Pinpoint the cell where the given text exists, returning its [X, Y] midpoint coordinate. 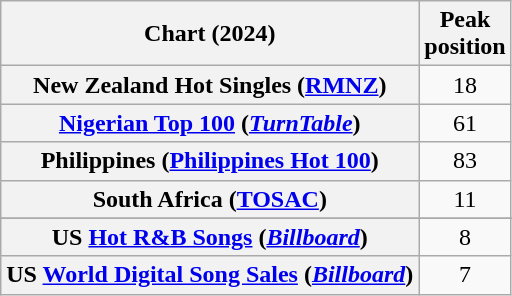
US Hot R&B Songs (Billboard) [210, 237]
83 [465, 161]
New Zealand Hot Singles (RMNZ) [210, 85]
7 [465, 275]
US World Digital Song Sales (Billboard) [210, 275]
Peakposition [465, 34]
Chart (2024) [210, 34]
11 [465, 199]
18 [465, 85]
Nigerian Top 100 (TurnTable) [210, 123]
61 [465, 123]
South Africa (TOSAC) [210, 199]
Philippines (Philippines Hot 100) [210, 161]
8 [465, 237]
